For the text-containing cell, return its midpoint in [x, y] coordinate format. 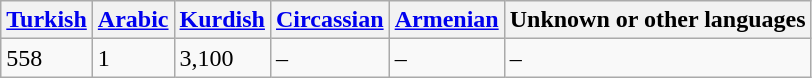
558 [47, 58]
Turkish [47, 20]
Kurdish [222, 20]
1 [133, 58]
3,100 [222, 58]
Circassian [330, 20]
Unknown or other languages [658, 20]
Arabic [133, 20]
Armenian [446, 20]
